Extract the (X, Y) coordinate from the center of the cell holding the provided text.  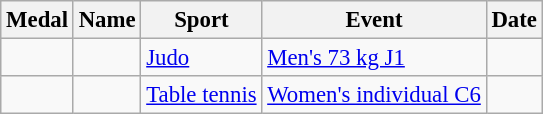
Sport (202, 20)
Men's 73 kg J1 (374, 58)
Women's individual C6 (374, 95)
Name (107, 20)
Event (374, 20)
Medal (38, 20)
Judo (202, 58)
Date (514, 20)
Table tennis (202, 95)
